Determine the (X, Y) coordinate at the center of the cell enclosing the given text.  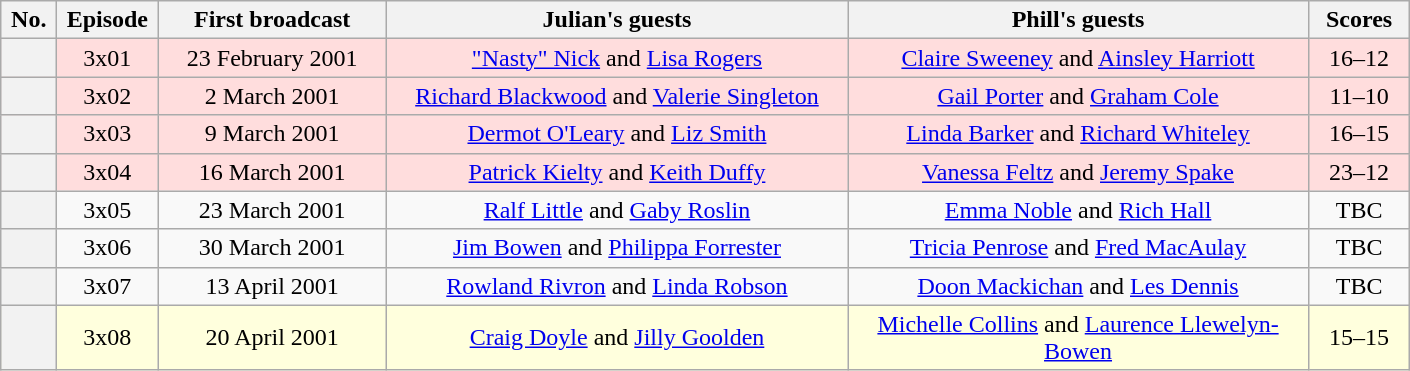
"Nasty" Nick and Lisa Rogers (616, 58)
15–15 (1360, 338)
Phill's guests (1078, 20)
3x02 (108, 96)
Julian's guests (616, 20)
23 March 2001 (272, 210)
Episode (108, 20)
First broadcast (272, 20)
Scores (1360, 20)
3x04 (108, 172)
No. (29, 20)
Rowland Rivron and Linda Robson (616, 286)
16 March 2001 (272, 172)
2 March 2001 (272, 96)
3x08 (108, 338)
Linda Barker and Richard Whiteley (1078, 134)
Patrick Kielty and Keith Duffy (616, 172)
3x06 (108, 248)
30 March 2001 (272, 248)
3x05 (108, 210)
23–12 (1360, 172)
Claire Sweeney and Ainsley Harriott (1078, 58)
3x07 (108, 286)
3x01 (108, 58)
Richard Blackwood and Valerie Singleton (616, 96)
13 April 2001 (272, 286)
Vanessa Feltz and Jeremy Spake (1078, 172)
11–10 (1360, 96)
Doon Mackichan and Les Dennis (1078, 286)
16–15 (1360, 134)
Craig Doyle and Jilly Goolden (616, 338)
Ralf Little and Gaby Roslin (616, 210)
23 February 2001 (272, 58)
Emma Noble and Rich Hall (1078, 210)
Dermot O'Leary and Liz Smith (616, 134)
Jim Bowen and Philippa Forrester (616, 248)
9 March 2001 (272, 134)
Gail Porter and Graham Cole (1078, 96)
16–12 (1360, 58)
3x03 (108, 134)
Michelle Collins and Laurence Llewelyn-Bowen (1078, 338)
Tricia Penrose and Fred MacAulay (1078, 248)
20 April 2001 (272, 338)
